Identify which cell holds the provided text, then report its (X, Y) central coordinate. 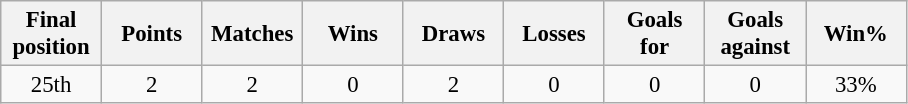
Goals for (654, 34)
Losses (554, 34)
Win% (856, 34)
Goals against (756, 34)
25th (52, 85)
Matches (252, 34)
Draws (454, 34)
Points (152, 34)
33% (856, 85)
Final position (52, 34)
Wins (354, 34)
